Return [x, y] of the center of cell containing provided text 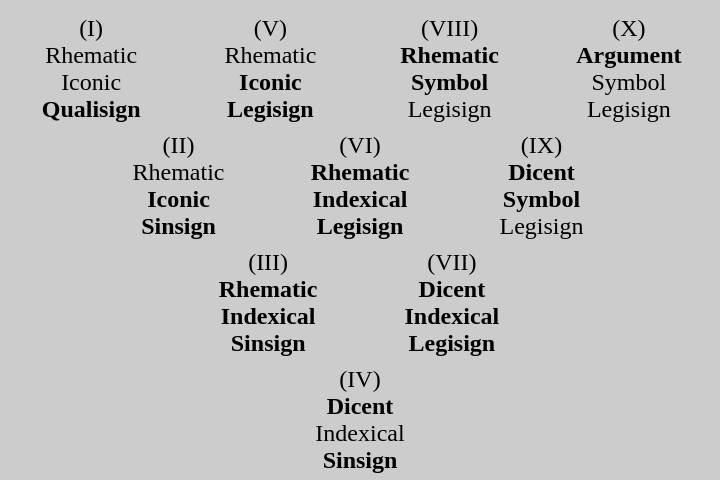
(VIII) Rhematic Symbol Legisign [450, 69]
(II) Rhematic Iconic Sinsign [181, 186]
(III) Rhematic Indexical Sinsign [270, 303]
(V) Rhematic Iconic Legisign [270, 69]
(IX) Dicent Symbol Legisign [539, 186]
(I) Rhematic Iconic Qualisign [91, 69]
(X) Argument Symbol Legisign [629, 69]
(VI) Rhematic Indexical Legisign [360, 186]
(IV) Dicent Indexical Sinsign [360, 420]
(VII) Dicent Indexical Legisign [450, 303]
